Identify which cell holds the provided text, then report its [x, y] central coordinate. 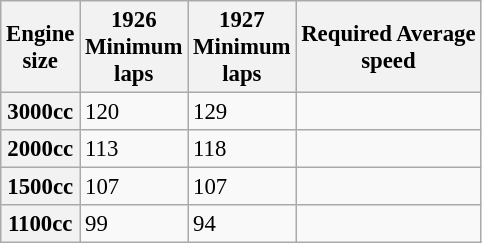
1927Minimum laps [242, 47]
99 [134, 224]
Required Average speed [388, 47]
118 [242, 149]
94 [242, 224]
Engine size [40, 47]
120 [134, 112]
113 [134, 149]
129 [242, 112]
1500cc [40, 187]
2000cc [40, 149]
3000cc [40, 112]
1926Minimum laps [134, 47]
1100cc [40, 224]
